Pinpoint the cell where the given text exists, returning its [x, y] midpoint coordinate. 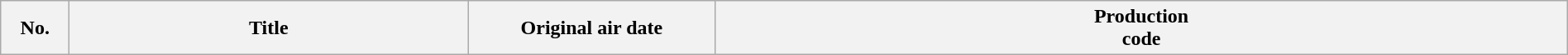
Original air date [592, 28]
Productioncode [1141, 28]
No. [35, 28]
Title [269, 28]
